Output the [x, y] coordinate of the center of the cell containing the given text.  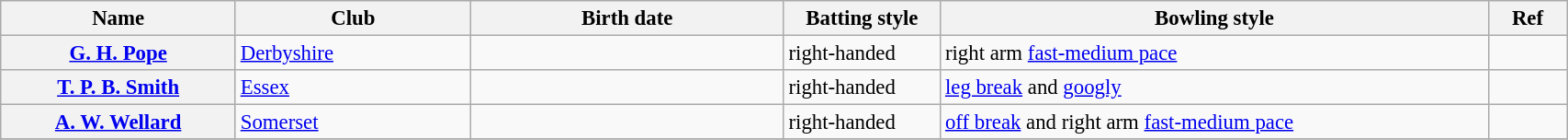
Batting style [862, 18]
Name [118, 18]
leg break and googly [1214, 87]
Birth date [626, 18]
T. P. B. Smith [118, 87]
Derbyshire [353, 53]
Club [353, 18]
off break and right arm fast-medium pace [1214, 122]
Ref [1527, 18]
right arm fast-medium pace [1214, 53]
Essex [353, 87]
A. W. Wellard [118, 122]
Bowling style [1214, 18]
G. H. Pope [118, 53]
Somerset [353, 122]
